Determine the [X, Y] coordinate at the center of the cell enclosing the given text.  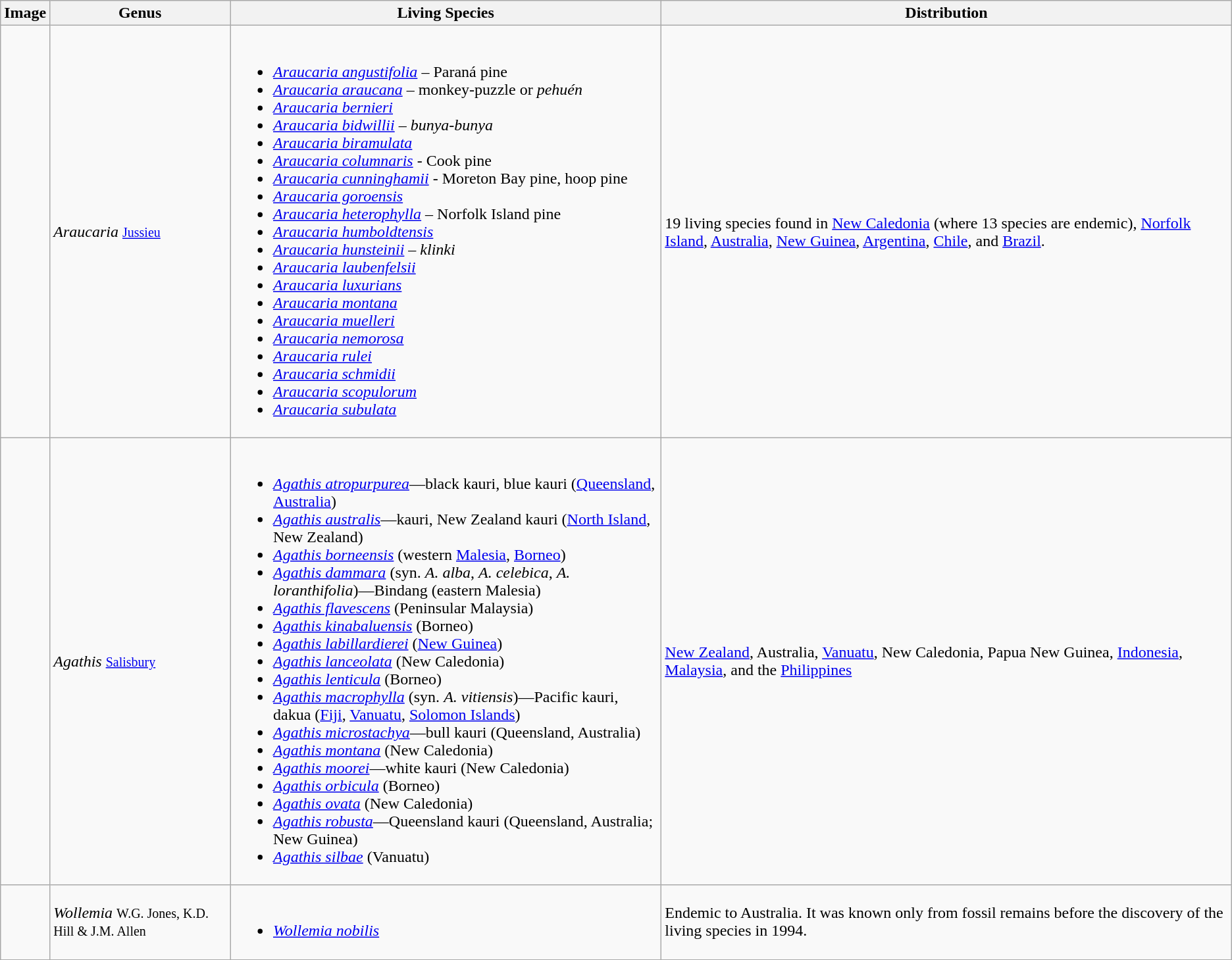
Image [25, 13]
Distribution [946, 13]
Genus [140, 13]
Living Species [446, 13]
Araucaria Jussieu [140, 232]
Wollemia W.G. Jones, K.D. Hill & J.M. Allen [140, 922]
Agathis Salisbury [140, 661]
New Zealand, Australia, Vanuatu, New Caledonia, Papua New Guinea, Indonesia, Malaysia, and the Philippines [946, 661]
Endemic to Australia. It was known only from fossil remains before the discovery of the living species in 1994. [946, 922]
Wollemia nobilis [446, 922]
19 living species found in New Caledonia (where 13 species are endemic), Norfolk Island, Australia, New Guinea, Argentina, Chile, and Brazil. [946, 232]
